For the text-containing cell, return its midpoint in [x, y] coordinate format. 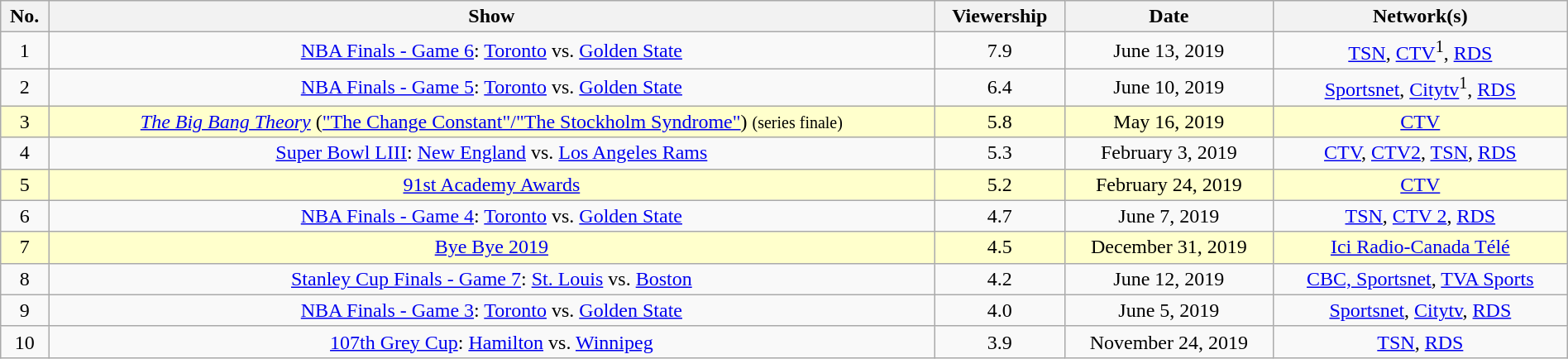
June 5, 2019 [1169, 310]
91st Academy Awards [492, 184]
6.4 [999, 88]
NBA Finals - Game 4: Toronto vs. Golden State [492, 216]
Sportsnet, Citytv1, RDS [1420, 88]
Show [492, 17]
Date [1169, 17]
June 7, 2019 [1169, 216]
February 24, 2019 [1169, 184]
4 [25, 153]
3 [25, 122]
7.9 [999, 51]
9 [25, 310]
8 [25, 279]
1 [25, 51]
NBA Finals - Game 3: Toronto vs. Golden State [492, 310]
Super Bowl LIII: New England vs. Los Angeles Rams [492, 153]
4.0 [999, 310]
NBA Finals - Game 5: Toronto vs. Golden State [492, 88]
5.8 [999, 122]
107th Grey Cup: Hamilton vs. Winnipeg [492, 342]
4.2 [999, 279]
3.9 [999, 342]
5 [25, 184]
February 3, 2019 [1169, 153]
The Big Bang Theory ("The Change Constant"/"The Stockholm Syndrome") (series finale) [492, 122]
December 31, 2019 [1169, 247]
5.3 [999, 153]
November 24, 2019 [1169, 342]
Bye Bye 2019 [492, 247]
7 [25, 247]
2 [25, 88]
Stanley Cup Finals - Game 7: St. Louis vs. Boston [492, 279]
CTV, CTV2, TSN, RDS [1420, 153]
4.5 [999, 247]
Viewership [999, 17]
Ici Radio-Canada Télé [1420, 247]
TSN, CTV 2, RDS [1420, 216]
TSN, CTV1, RDS [1420, 51]
Sportsnet, Citytv, RDS [1420, 310]
Network(s) [1420, 17]
June 13, 2019 [1169, 51]
4.7 [999, 216]
5.2 [999, 184]
6 [25, 216]
CBC, Sportsnet, TVA Sports [1420, 279]
No. [25, 17]
NBA Finals - Game 6: Toronto vs. Golden State [492, 51]
TSN, RDS [1420, 342]
June 12, 2019 [1169, 279]
10 [25, 342]
June 10, 2019 [1169, 88]
May 16, 2019 [1169, 122]
